From the cell containing the given text, extract its center point as (x, y) coordinate. 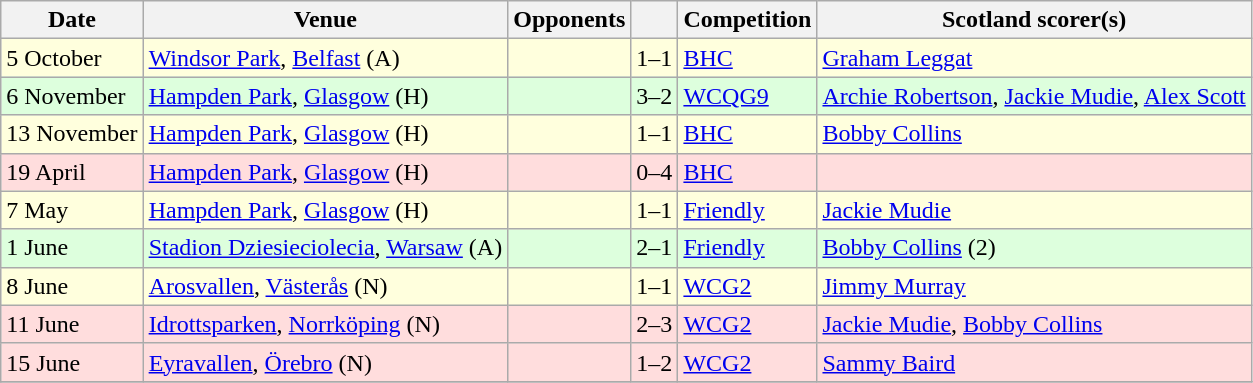
Graham Leggat (1034, 58)
Competition (748, 20)
Scotland scorer(s) (1034, 20)
1–2 (654, 362)
Opponents (570, 20)
Archie Robertson, Jackie Mudie, Alex Scott (1034, 96)
15 June (72, 362)
19 April (72, 172)
6 November (72, 96)
Sammy Baird (1034, 362)
7 May (72, 210)
Arosvallen, Västerås (N) (326, 286)
Jimmy Murray (1034, 286)
13 November (72, 134)
Bobby Collins (2) (1034, 248)
Stadion Dziesieciolecia, Warsaw (A) (326, 248)
3–2 (654, 96)
Bobby Collins (1034, 134)
Jackie Mudie, Bobby Collins (1034, 324)
Idrottsparken, Norrköping (N) (326, 324)
11 June (72, 324)
WCQG9 (748, 96)
Jackie Mudie (1034, 210)
Eyravallen, Örebro (N) (326, 362)
Venue (326, 20)
5 October (72, 58)
2–3 (654, 324)
8 June (72, 286)
1 June (72, 248)
Windsor Park, Belfast (A) (326, 58)
0–4 (654, 172)
Date (72, 20)
2–1 (654, 248)
